Extract the [X, Y] coordinate from the center of the cell holding the provided text.  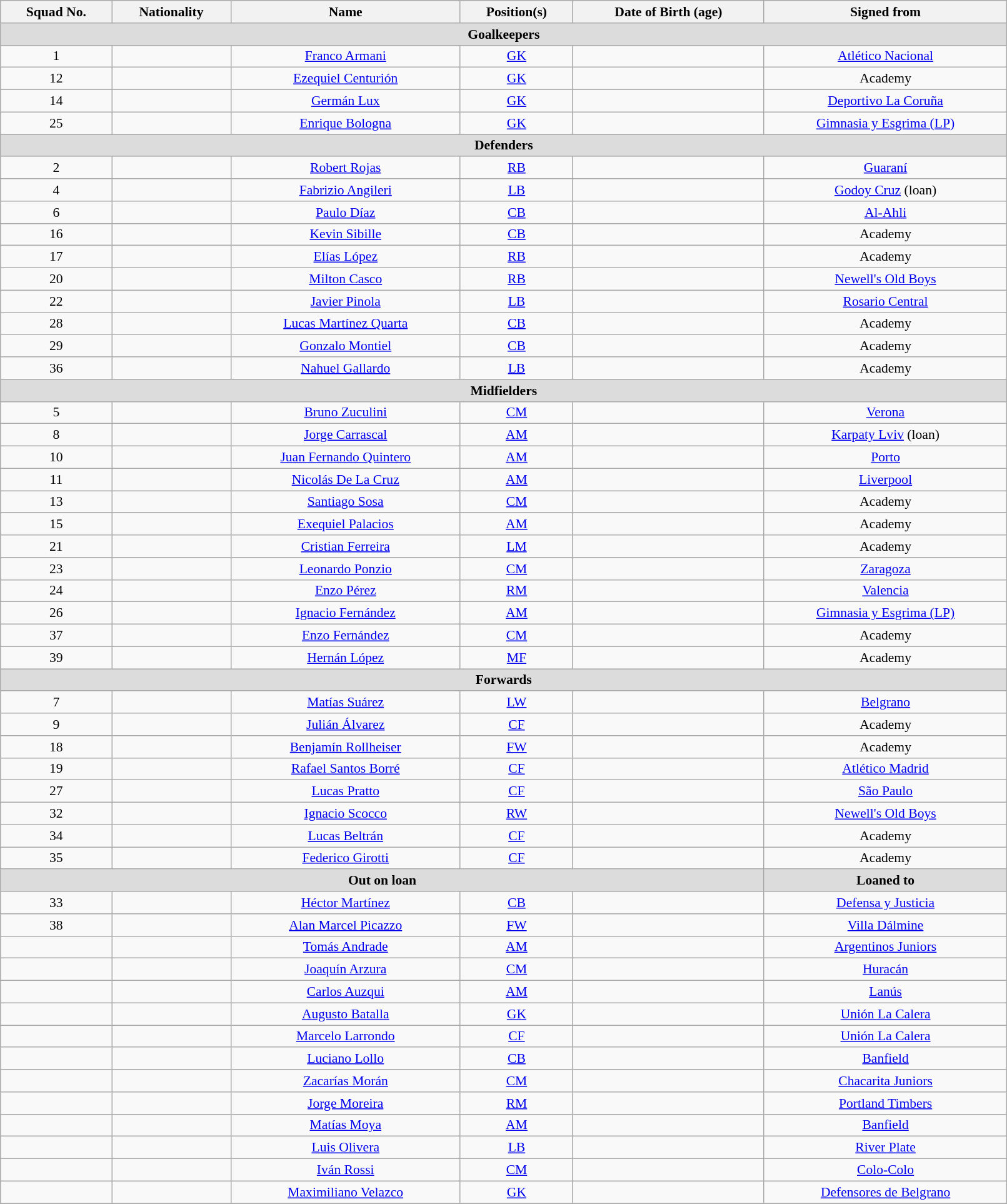
29 [56, 346]
Verona [885, 413]
33 [56, 903]
Loaned to [885, 881]
16 [56, 234]
Alan Marcel Picazzo [345, 925]
Portland Timbers [885, 1103]
Chacarita Juniors [885, 1081]
Tomás Andrade [345, 947]
Fabrizio Angileri [345, 190]
Cristian Ferreira [345, 546]
Date of Birth (age) [668, 12]
8 [56, 435]
15 [56, 524]
Hernán López [345, 658]
Rafael Santos Borré [345, 769]
Iván Rossi [345, 1170]
Porto [885, 458]
4 [56, 190]
28 [56, 324]
11 [56, 479]
Luciano Lollo [345, 1059]
Guaraní [885, 168]
Milton Casco [345, 279]
37 [56, 636]
LM [516, 546]
1 [56, 56]
Lucas Beltrán [345, 836]
Forwards [504, 680]
Paulo Díaz [345, 213]
5 [56, 413]
Rosario Central [885, 301]
Lanús [885, 992]
Nahuel Gallardo [345, 368]
Ignacio Scocco [345, 814]
Enrique Bologna [345, 123]
Belgrano [885, 703]
36 [56, 368]
6 [56, 213]
Ezequiel Centurión [345, 79]
Héctor Martínez [345, 903]
Kevin Sibille [345, 234]
Maximiliano Velazco [345, 1192]
Enzo Fernández [345, 636]
39 [56, 658]
13 [56, 502]
MF [516, 658]
10 [56, 458]
18 [56, 747]
Karpaty Lviv (loan) [885, 435]
Germán Lux [345, 101]
Exequiel Palacios [345, 524]
Huracán [885, 970]
Defenders [504, 146]
Jorge Moreira [345, 1103]
Nationality [171, 12]
Julián Álvarez [345, 725]
Argentinos Juniors [885, 947]
Lucas Martínez Quarta [345, 324]
Augusto Batalla [345, 1014]
Signed from [885, 12]
35 [56, 858]
25 [56, 123]
Enzo Pérez [345, 591]
Matías Moya [345, 1125]
Midfielders [504, 391]
Federico Girotti [345, 858]
Gonzalo Montiel [345, 346]
Defensa y Justicia [885, 903]
19 [56, 769]
26 [56, 613]
12 [56, 79]
32 [56, 814]
Out on loan [383, 881]
Defensores de Belgrano [885, 1192]
Jorge Carrascal [345, 435]
Elías López [345, 257]
Atlético Nacional [885, 56]
34 [56, 836]
Colo-Colo [885, 1170]
Benjamín Rollheiser [345, 747]
Robert Rojas [345, 168]
RW [516, 814]
Goalkeepers [504, 34]
23 [56, 569]
Squad No. [56, 12]
Atlético Madrid [885, 769]
38 [56, 925]
Javier Pinola [345, 301]
2 [56, 168]
Godoy Cruz (loan) [885, 190]
Liverpool [885, 479]
Valencia [885, 591]
Carlos Auzqui [345, 992]
LW [516, 703]
Zaragoza [885, 569]
14 [56, 101]
Ignacio Fernández [345, 613]
17 [56, 257]
Nicolás De La Cruz [345, 479]
Zacarías Morán [345, 1081]
9 [56, 725]
São Paulo [885, 791]
22 [56, 301]
Matías Suárez [345, 703]
Position(s) [516, 12]
Deportivo La Coruña [885, 101]
20 [56, 279]
Joaquín Arzura [345, 970]
Marcelo Larrondo [345, 1036]
Juan Fernando Quintero [345, 458]
Name [345, 12]
Villa Dálmine [885, 925]
Lucas Pratto [345, 791]
Luis Olivera [345, 1148]
Franco Armani [345, 56]
Leonardo Ponzio [345, 569]
21 [56, 546]
River Plate [885, 1148]
Bruno Zuculini [345, 413]
27 [56, 791]
Al-Ahli [885, 213]
7 [56, 703]
24 [56, 591]
Santiago Sosa [345, 502]
